Determine the (x, y) coordinate at the center of the cell enclosing the given text.  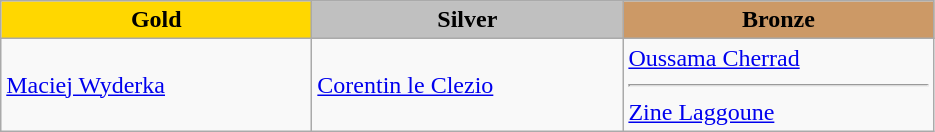
Bronze (778, 20)
Oussama CherradZine Laggoune (778, 85)
Corentin le Clezio (468, 85)
Maciej Wyderka (156, 85)
Silver (468, 20)
Gold (156, 20)
